Identify which cell holds the provided text, then report its (x, y) central coordinate. 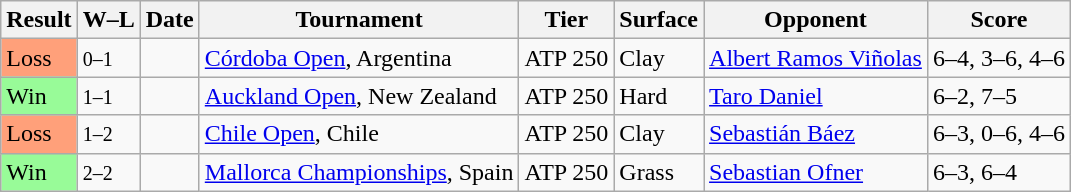
Mallorca Championships, Spain (359, 172)
Result (39, 20)
6–2, 7–5 (998, 96)
Auckland Open, New Zealand (359, 96)
1–2 (108, 134)
Sebastian Ofner (816, 172)
Date (170, 20)
2–2 (108, 172)
0–1 (108, 58)
6–3, 6–4 (998, 172)
Taro Daniel (816, 96)
Score (998, 20)
Chile Open, Chile (359, 134)
Hard (659, 96)
Tournament (359, 20)
6–3, 0–6, 4–6 (998, 134)
Albert Ramos Viñolas (816, 58)
W–L (108, 20)
Surface (659, 20)
Tier (566, 20)
1–1 (108, 96)
Córdoba Open, Argentina (359, 58)
Grass (659, 172)
Sebastián Báez (816, 134)
6–4, 3–6, 4–6 (998, 58)
Opponent (816, 20)
